For the text-containing cell, return its midpoint in (X, Y) coordinate format. 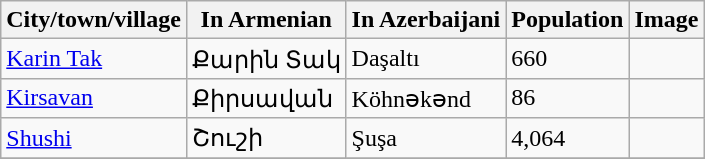
Population (568, 20)
Քիրսավան (266, 98)
86 (568, 98)
Shushi (94, 138)
Köhnəkənd (426, 98)
Daşaltı (426, 59)
City/town/village (94, 20)
Image (666, 20)
In Armenian (266, 20)
Շուշի (266, 138)
4,064 (568, 138)
Քարին Տակ (266, 59)
Şuşa (426, 138)
Karin Tak (94, 59)
Kirsavan (94, 98)
In Azerbaijani (426, 20)
660 (568, 59)
